Identify which cell holds the provided text, then report its (x, y) central coordinate. 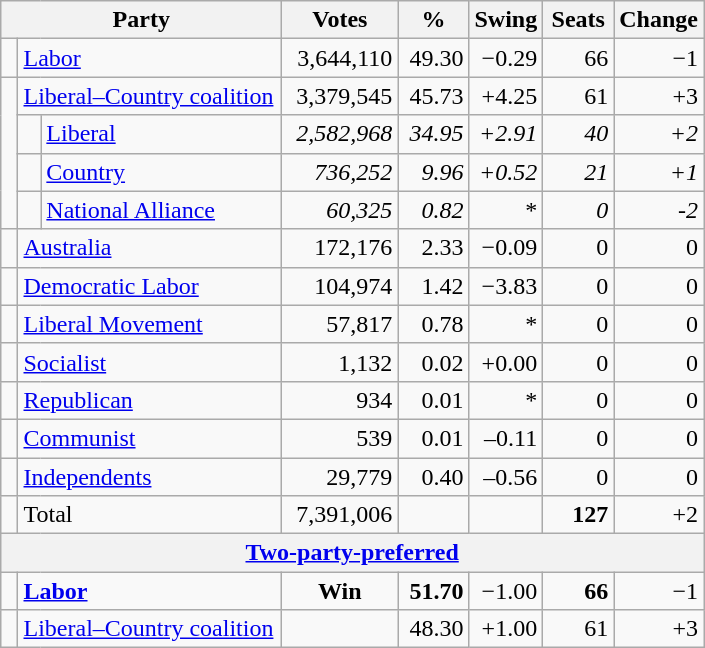
Country (162, 172)
Independents (150, 477)
0.40 (434, 477)
Liberal Movement (150, 324)
+0.52 (506, 172)
National Alliance (162, 210)
40 (578, 134)
Democratic Labor (150, 286)
29,779 (340, 477)
–0.56 (506, 477)
Change (659, 20)
Republican (150, 400)
Swing (506, 20)
+0.00 (506, 362)
51.70 (434, 591)
−1.00 (506, 591)
+4.25 (506, 96)
Party (142, 20)
% (434, 20)
3,379,545 (340, 96)
1,132 (340, 362)
0.78 (434, 324)
Seats (578, 20)
Win (340, 591)
Total (150, 515)
0.02 (434, 362)
34.95 (434, 134)
49.30 (434, 58)
Two-party-preferred (352, 553)
127 (578, 515)
Votes (340, 20)
+1 (659, 172)
45.73 (434, 96)
104,974 (340, 286)
2.33 (434, 248)
Communist (150, 438)
1.42 (434, 286)
48.30 (434, 629)
21 (578, 172)
7,391,006 (340, 515)
-2 (659, 210)
9.96 (434, 172)
Australia (150, 248)
736,252 (340, 172)
Socialist (150, 362)
–0.11 (506, 438)
934 (340, 400)
57,817 (340, 324)
−3.83 (506, 286)
0.82 (434, 210)
3,644,110 (340, 58)
172,176 (340, 248)
2,582,968 (340, 134)
+2.91 (506, 134)
−0.09 (506, 248)
60,325 (340, 210)
+1.00 (506, 629)
Liberal (162, 134)
−0.29 (506, 58)
539 (340, 438)
